From the cell containing the given text, extract its center point as (X, Y) coordinate. 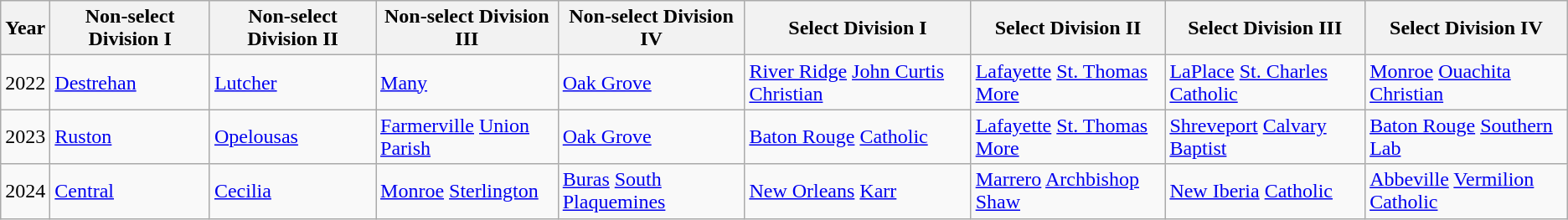
2023 (25, 137)
Select Division IV (1467, 28)
Select Division III (1265, 28)
Monroe Ouachita Christian (1467, 82)
Buras South Plaquemines (652, 191)
River Ridge John Curtis Christian (858, 82)
Non-select Division IV (652, 28)
Lutcher (292, 82)
Abbeville Vermilion Catholic (1467, 191)
Cecilia (292, 191)
Many (467, 82)
Non-select Division II (292, 28)
New Iberia Catholic (1265, 191)
Monroe Sterlington (467, 191)
Non-select Division I (131, 28)
New Orleans Karr (858, 191)
2024 (25, 191)
Baton Rouge Southern Lab (1467, 137)
Central (131, 191)
Select Division I (858, 28)
Opelousas (292, 137)
Marrero Archbishop Shaw (1068, 191)
Year (25, 28)
Ruston (131, 137)
Baton Rouge Catholic (858, 137)
Non-select Division III (467, 28)
2022 (25, 82)
Farmerville Union Parish (467, 137)
Shreveport Calvary Baptist (1265, 137)
Destrehan (131, 82)
Select Division II (1068, 28)
LaPlace St. Charles Catholic (1265, 82)
